Find where the given text appears and provide that cell's center as [X, Y] coordinate. 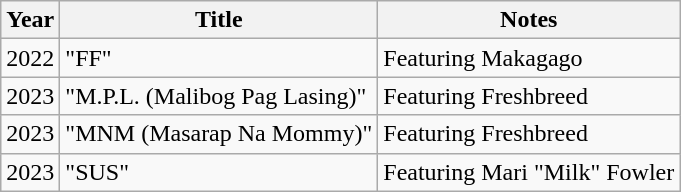
2022 [30, 58]
"M.P.L. (Malibog Pag Lasing)" [219, 96]
Title [219, 20]
Featuring Mari "Milk" Fowler [529, 172]
"SUS" [219, 172]
"FF" [219, 58]
Notes [529, 20]
"MNM (Masarap Na Mommy)" [219, 134]
Year [30, 20]
Featuring Makagago [529, 58]
